Return the (X, Y) coordinate for the center point of the cell that contains the specified text.  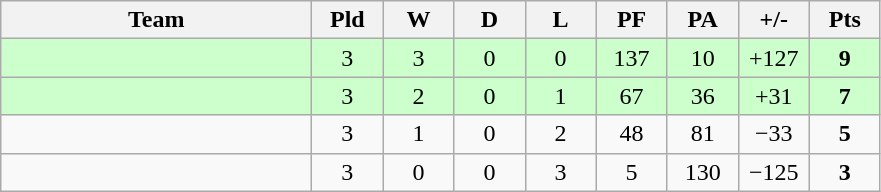
W (418, 20)
67 (632, 96)
D (490, 20)
130 (702, 172)
L (560, 20)
36 (702, 96)
Team (156, 20)
+31 (774, 96)
81 (702, 134)
PF (632, 20)
−125 (774, 172)
10 (702, 58)
137 (632, 58)
7 (844, 96)
48 (632, 134)
Pld (348, 20)
PA (702, 20)
+127 (774, 58)
+/- (774, 20)
Pts (844, 20)
9 (844, 58)
−33 (774, 134)
